Output the (X, Y) coordinate of the center of the cell containing the given text.  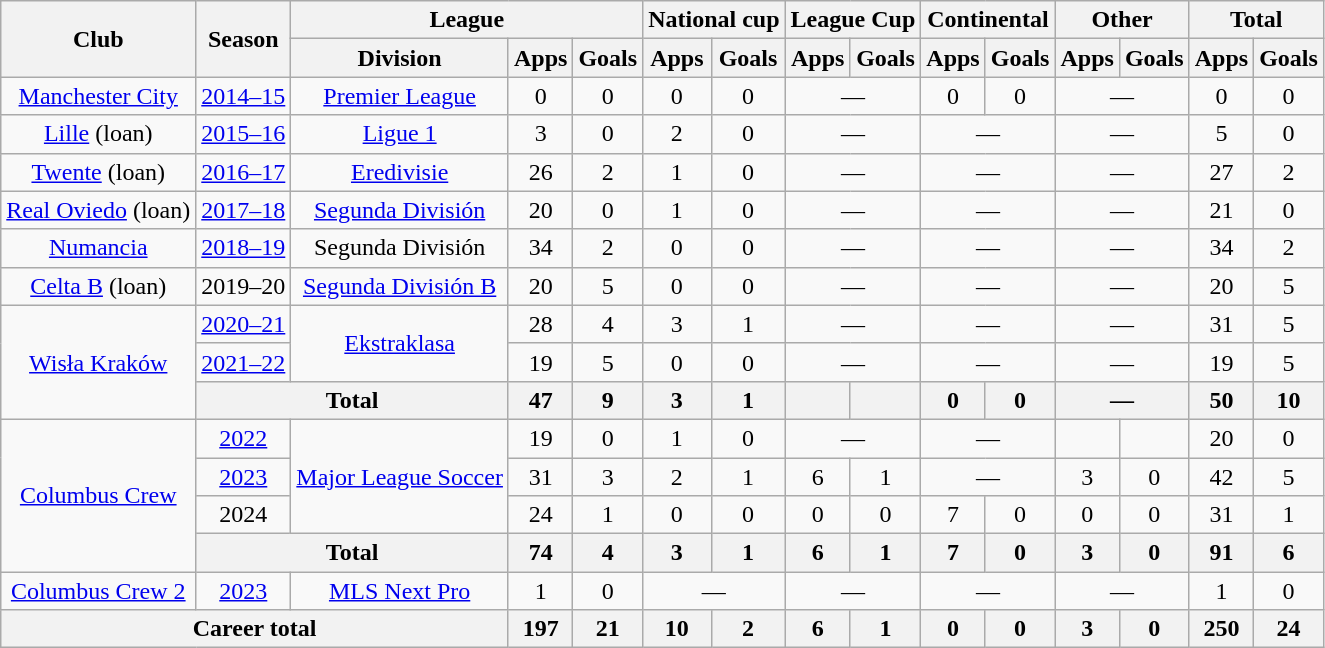
26 (540, 172)
Premier League (400, 96)
Manchester City (98, 96)
MLS Next Pro (400, 591)
Eredivisie (400, 172)
250 (1221, 629)
Columbus Crew 2 (98, 591)
Wisła Kraków (98, 362)
Real Oviedo (loan) (98, 210)
50 (1221, 400)
2014–15 (244, 96)
2021–22 (244, 362)
197 (540, 629)
91 (1221, 553)
42 (1221, 477)
9 (608, 400)
2015–16 (244, 134)
National cup (714, 20)
Numancia (98, 248)
Columbus Crew (98, 495)
28 (540, 324)
Segunda División B (400, 286)
Ekstraklasa (400, 343)
Career total (255, 629)
2024 (244, 515)
2019–20 (244, 286)
Celta B (loan) (98, 286)
League (467, 20)
Continental (988, 20)
Major League Soccer (400, 476)
Lille (loan) (98, 134)
Ligue 1 (400, 134)
47 (540, 400)
Club (98, 39)
Twente (loan) (98, 172)
2016–17 (244, 172)
74 (540, 553)
Season (244, 39)
2017–18 (244, 210)
League Cup (853, 20)
Other (1122, 20)
Division (400, 58)
27 (1221, 172)
2018–19 (244, 248)
2022 (244, 438)
2020–21 (244, 324)
